Capture the cell that displays the provided text and extract its (x, y) central coordinate. 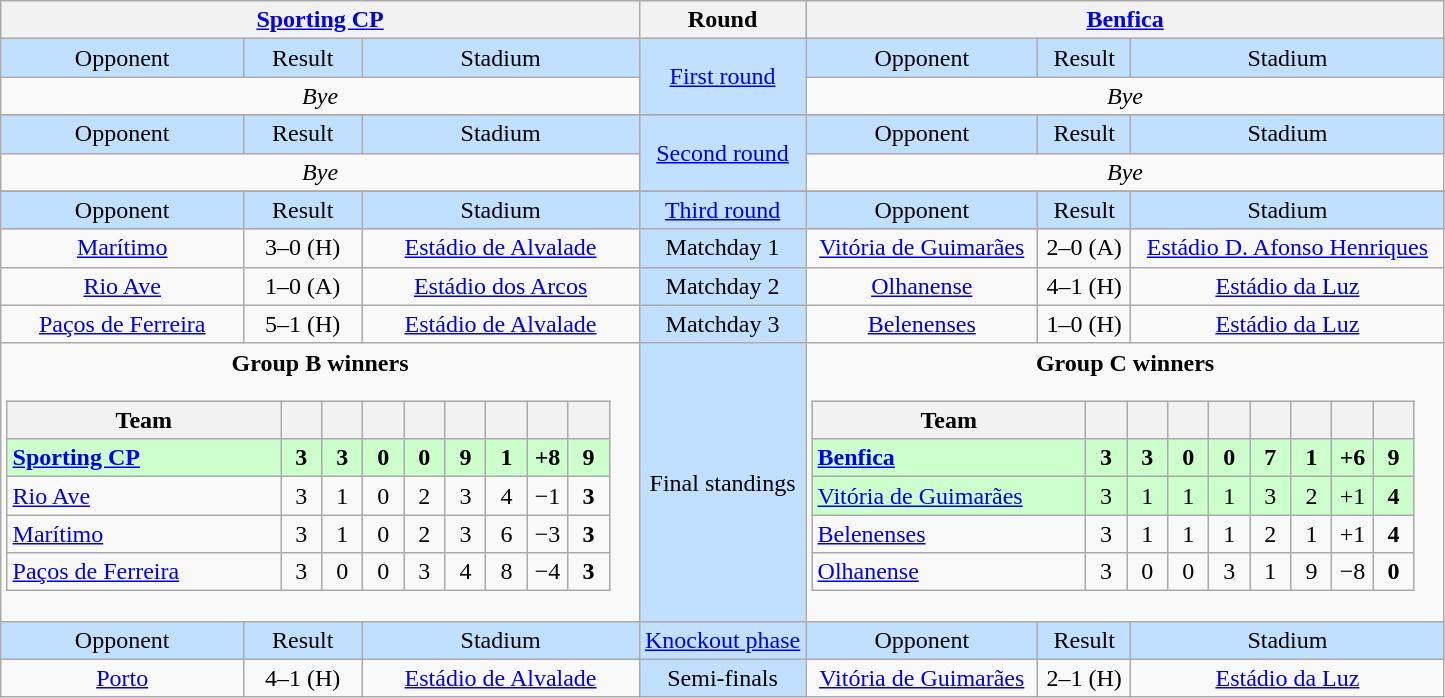
1–0 (A) (303, 286)
5–1 (H) (303, 324)
1–0 (H) (1084, 324)
−1 (548, 496)
First round (722, 77)
Third round (722, 210)
−4 (548, 572)
+6 (1352, 458)
Final standings (722, 482)
Porto (122, 678)
Estádio D. Afonso Henriques (1288, 248)
−3 (548, 534)
+8 (548, 458)
Second round (722, 153)
3–0 (H) (303, 248)
Semi-finals (722, 678)
8 (506, 572)
−8 (1352, 572)
2–1 (H) (1084, 678)
7 (1270, 458)
Group C winners Team Benfica 3 3 0 0 7 1 +6 9 Vitória de Guimarães 3 1 1 1 3 2 +1 4 Belenenses 3 1 1 1 2 1 +1 4 Olhanense 3 0 0 3 1 9 −8 0 (1126, 482)
Matchday 1 (722, 248)
Knockout phase (722, 640)
Round (722, 20)
6 (506, 534)
Matchday 2 (722, 286)
Group B winners Team Sporting CP 3 3 0 0 9 1 +8 9 Rio Ave 3 1 0 2 3 4 −1 3 Marítimo 3 1 0 2 3 6 −3 3 Paços de Ferreira 3 0 0 3 4 8 −4 3 (320, 482)
Estádio dos Arcos (501, 286)
Matchday 3 (722, 324)
2–0 (A) (1084, 248)
